Detect which cell encompasses the target text, then output its (X, Y) center coordinate. 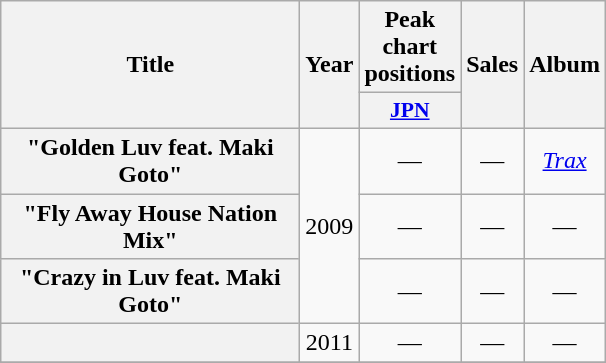
Year (330, 65)
JPN (410, 111)
"Fly Away House Nation Mix" (150, 226)
"Crazy in Luv feat. Maki Goto" (150, 292)
"Golden Luv feat. Maki Goto" (150, 160)
Title (150, 65)
2009 (330, 226)
Peak chart positions (410, 47)
Album (565, 65)
2011 (330, 343)
Sales (492, 65)
Trax (565, 160)
